Determine the [x, y] coordinate at the center of the cell enclosing the given text.  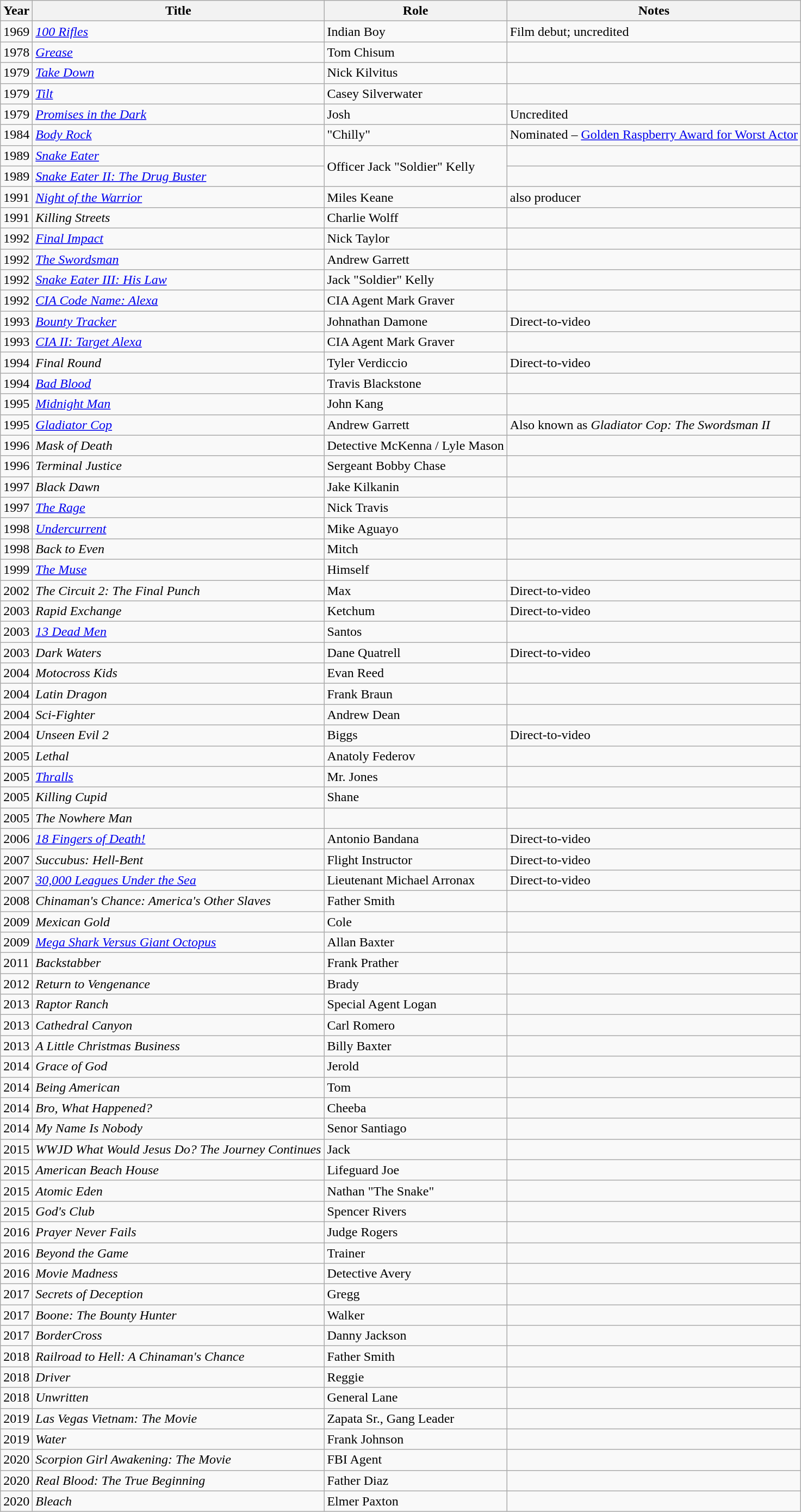
Bro, What Happened? [178, 1108]
Also known as Gladiator Cop: The Swordsman II [654, 425]
2006 [16, 839]
Frank Prather [415, 963]
Cheeba [415, 1108]
Anatoly Federov [415, 756]
Grace of God [178, 1067]
Josh [415, 114]
Special Agent Logan [415, 1005]
Max [415, 590]
Driver [178, 1377]
Evan Reed [415, 673]
Walker [415, 1315]
Judge Rogers [415, 1232]
Sergeant Bobby Chase [415, 466]
Killing Cupid [178, 797]
Charlie Wolff [415, 218]
Backstabber [178, 963]
A Little Christmas Business [178, 1046]
Grease [178, 52]
Senor Santiago [415, 1129]
Final Round [178, 363]
Himself [415, 569]
Frank Johnson [415, 1439]
Billy Baxter [415, 1046]
Jack "Soldier" Kelly [415, 280]
Return to Vengenance [178, 984]
Unwritten [178, 1398]
Detective McKenna / Lyle Mason [415, 445]
Raptor Ranch [178, 1005]
Snake Eater [178, 156]
2002 [16, 590]
Motocross Kids [178, 673]
Being American [178, 1087]
Undercurrent [178, 528]
Body Rock [178, 135]
Detective Avery [415, 1274]
30,000 Leagues Under the Sea [178, 880]
Miles Keane [415, 197]
Back to Even [178, 549]
1969 [16, 32]
Nathan "The Snake" [415, 1191]
General Lane [415, 1398]
2012 [16, 984]
1999 [16, 569]
Gladiator Cop [178, 425]
Trainer [415, 1253]
WWJD What Would Jesus Do? The Journey Continues [178, 1149]
Uncredited [654, 114]
God's Club [178, 1211]
Snake Eater II: The Drug Buster [178, 176]
Dark Waters [178, 653]
Santos [415, 632]
Travis Blackstone [415, 383]
Secrets of Deception [178, 1294]
Zapata Sr., Gang Leader [415, 1418]
Beyond the Game [178, 1253]
Prayer Never Fails [178, 1232]
Jack [415, 1149]
Indian Boy [415, 32]
Railroad to Hell: A Chinaman's Chance [178, 1356]
Lethal [178, 756]
The Swordsman [178, 259]
Water [178, 1439]
Atomic Eden [178, 1191]
Boone: The Bounty Hunter [178, 1315]
The Muse [178, 569]
Take Down [178, 73]
Real Blood: The True Beginning [178, 1480]
Dane Quatrell [415, 653]
CIA II: Target Alexa [178, 342]
The Nowhere Man [178, 818]
Father Diaz [415, 1480]
Tilt [178, 94]
Succubus: Hell-Bent [178, 859]
Reggie [415, 1377]
Officer Jack "Soldier" Kelly [415, 166]
Andrew Dean [415, 715]
Ketchum [415, 611]
Mr. Jones [415, 777]
Flight Instructor [415, 859]
Casey Silverwater [415, 94]
Danny Jackson [415, 1336]
Mega Shark Versus Giant Octopus [178, 943]
Johnathan Damone [415, 321]
Elmer Paxton [415, 1501]
Bad Blood [178, 383]
Movie Madness [178, 1274]
Tom [415, 1087]
1984 [16, 135]
Mike Aguayo [415, 528]
Chinaman's Chance: America's Other Slaves [178, 901]
Bleach [178, 1501]
Midnight Man [178, 404]
Spencer Rivers [415, 1211]
Brady [415, 984]
Gregg [415, 1294]
"Chilly" [415, 135]
Final Impact [178, 238]
Tom Chisum [415, 52]
Mexican Gold [178, 922]
Biggs [415, 735]
Bounty Tracker [178, 321]
Night of the Warrior [178, 197]
Sci-Fighter [178, 715]
13 Dead Men [178, 632]
Year [16, 11]
Nick Kilvitus [415, 73]
BorderCross [178, 1336]
Antonio Bandana [415, 839]
18 Fingers of Death! [178, 839]
Film debut; uncredited [654, 32]
Black Dawn [178, 487]
Carl Romero [415, 1025]
Allan Baxter [415, 943]
Cathedral Canyon [178, 1025]
Mask of Death [178, 445]
The Rage [178, 507]
1978 [16, 52]
Killing Streets [178, 218]
Nominated – Golden Raspberry Award for Worst Actor [654, 135]
Frank Braun [415, 694]
Jerold [415, 1067]
2008 [16, 901]
John Kang [415, 404]
2011 [16, 963]
Latin Dragon [178, 694]
FBI Agent [415, 1460]
Nick Taylor [415, 238]
Title [178, 11]
Unseen Evil 2 [178, 735]
also producer [654, 197]
Promises in the Dark [178, 114]
CIA Code Name: Alexa [178, 301]
Cole [415, 922]
American Beach House [178, 1170]
Las Vegas Vietnam: The Movie [178, 1418]
100 Rifles [178, 32]
Thralls [178, 777]
Snake Eater III: His Law [178, 280]
Jake Kilkanin [415, 487]
Lieutenant Michael Arronax [415, 880]
The Circuit 2: The Final Punch [178, 590]
Rapid Exchange [178, 611]
Lifeguard Joe [415, 1170]
Notes [654, 11]
Role [415, 11]
Shane [415, 797]
Tyler Verdiccio [415, 363]
Mitch [415, 549]
My Name Is Nobody [178, 1129]
Nick Travis [415, 507]
Terminal Justice [178, 466]
Scorpion Girl Awakening: The Movie [178, 1460]
